Identify which cell holds the provided text, then report its (X, Y) central coordinate. 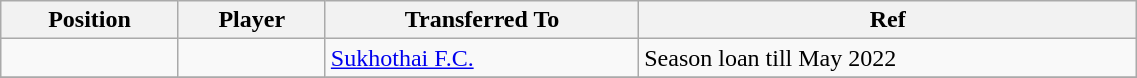
Position (90, 20)
Ref (888, 20)
Season loan till May 2022 (888, 58)
Transferred To (482, 20)
Player (252, 20)
Sukhothai F.C. (482, 58)
